Return (x, y) of the center of cell containing provided text 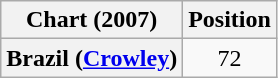
72 (230, 58)
Position (230, 20)
Brazil (Crowley) (92, 58)
Chart (2007) (92, 20)
